Scan for the cell matching the given text and deliver its [X, Y] coordinate at center. 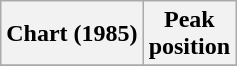
Peakposition [189, 34]
Chart (1985) [72, 34]
